Determine the (x, y) coordinate at the center of the cell enclosing the given text.  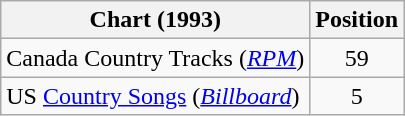
US Country Songs (Billboard) (156, 96)
Chart (1993) (156, 20)
5 (357, 96)
59 (357, 58)
Canada Country Tracks (RPM) (156, 58)
Position (357, 20)
